From the cell containing the given text, extract its center point as (x, y) coordinate. 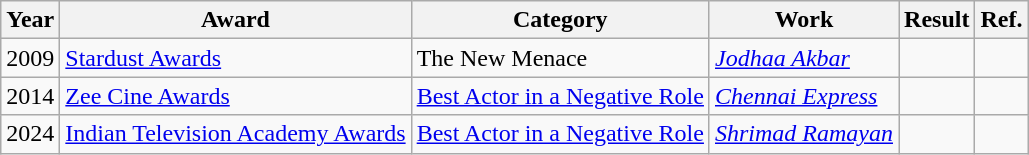
The New Menace (560, 58)
Ref. (1002, 20)
Stardust Awards (236, 58)
Jodhaa Akbar (804, 58)
Indian Television Academy Awards (236, 134)
Result (937, 20)
2009 (30, 58)
Work (804, 20)
2014 (30, 96)
Shrimad Ramayan (804, 134)
Zee Cine Awards (236, 96)
2024 (30, 134)
Year (30, 20)
Chennai Express (804, 96)
Award (236, 20)
Category (560, 20)
